Identify which cell holds the provided text, then report its [x, y] central coordinate. 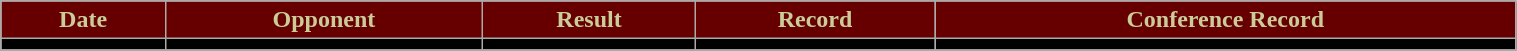
Date [84, 20]
Opponent [324, 20]
Result [590, 20]
Conference Record [1226, 20]
Record [816, 20]
